Determine the [x, y] coordinate at the center of the cell enclosing the given text.  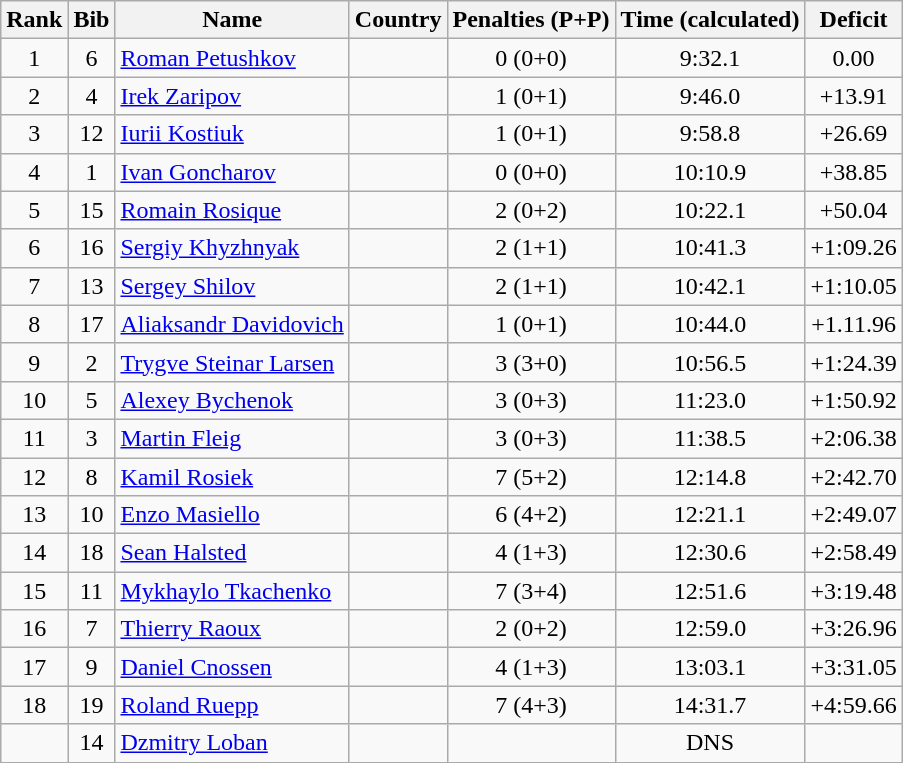
7 (5+2) [531, 477]
Enzo Masiello [232, 515]
+3:19.48 [854, 591]
14:31.7 [710, 705]
Dzmitry Loban [232, 743]
+50.04 [854, 210]
+26.69 [854, 134]
Sergiy Khyzhnyak [232, 248]
Penalties (P+P) [531, 20]
0.00 [854, 58]
12:30.6 [710, 553]
Roland Ruepp [232, 705]
+1:50.92 [854, 400]
+1:24.39 [854, 362]
+2:58.49 [854, 553]
Sean Halsted [232, 553]
12:21.1 [710, 515]
Roman Petushkov [232, 58]
Trygve Steinar Larsen [232, 362]
Ivan Goncharov [232, 172]
Kamil Rosiek [232, 477]
11:23.0 [710, 400]
Mykhaylo Tkachenko [232, 591]
Country [398, 20]
+1:09.26 [854, 248]
13:03.1 [710, 667]
+4:59.66 [854, 705]
10:42.1 [710, 286]
Deficit [854, 20]
+2:06.38 [854, 438]
12:14.8 [710, 477]
9:58.8 [710, 134]
7 (4+3) [531, 705]
+1.11.96 [854, 324]
Aliaksandr Davidovich [232, 324]
+2:49.07 [854, 515]
Alexey Bychenok [232, 400]
9:46.0 [710, 96]
+1:10.05 [854, 286]
19 [92, 705]
7 (3+4) [531, 591]
Bib [92, 20]
Thierry Raoux [232, 629]
9:32.1 [710, 58]
DNS [710, 743]
6 (4+2) [531, 515]
12:59.0 [710, 629]
Irek Zaripov [232, 96]
Sergey Shilov [232, 286]
+2:42.70 [854, 477]
Martin Fleig [232, 438]
Name [232, 20]
+13.91 [854, 96]
Rank [34, 20]
Daniel Cnossen [232, 667]
10:22.1 [710, 210]
10:56.5 [710, 362]
+3:31.05 [854, 667]
12:51.6 [710, 591]
Iurii Kostiuk [232, 134]
3 (3+0) [531, 362]
10:10.9 [710, 172]
10:44.0 [710, 324]
Romain Rosique [232, 210]
11:38.5 [710, 438]
Time (calculated) [710, 20]
10:41.3 [710, 248]
+38.85 [854, 172]
+3:26.96 [854, 629]
